Determine the [X, Y] coordinate at the center of the cell enclosing the given text.  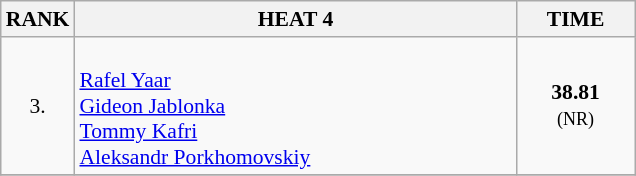
TIME [576, 19]
RANK [38, 19]
HEAT 4 [295, 19]
Rafel YaarGideon JablonkaTommy KafriAleksandr Porkhomovskiy [295, 106]
38.81 (NR) [576, 106]
3. [38, 106]
